Identify which cell holds the provided text, then report its (x, y) central coordinate. 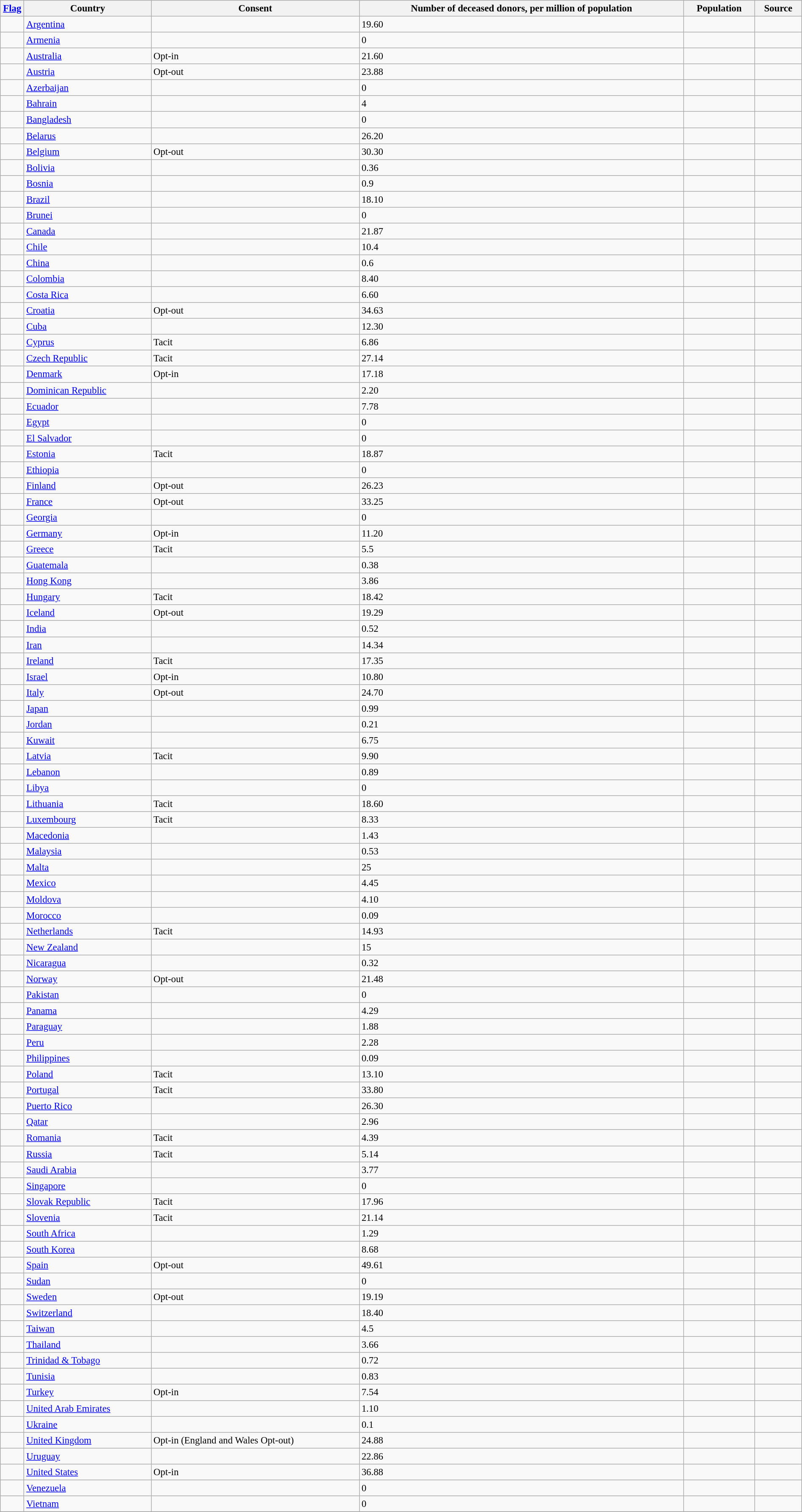
France (88, 501)
0.72 (521, 1361)
Bangladesh (88, 120)
Iceland (88, 613)
Lithuania (88, 804)
South Korea (88, 1249)
4.45 (521, 884)
Malaysia (88, 851)
6.75 (521, 740)
Canada (88, 231)
Argentina (88, 25)
Ireland (88, 661)
Source (778, 8)
0.32 (521, 963)
Greece (88, 549)
6.86 (521, 342)
3.86 (521, 581)
Spain (88, 1265)
Peru (88, 1043)
Brazil (88, 199)
11.20 (521, 534)
17.18 (521, 375)
26.30 (521, 1106)
Taiwan (88, 1329)
24.88 (521, 1440)
33.80 (521, 1090)
New Zealand (88, 947)
Finland (88, 486)
Belarus (88, 136)
30.30 (521, 151)
United Arab Emirates (88, 1408)
Italy (88, 692)
0.6 (521, 263)
5.14 (521, 1154)
Kuwait (88, 740)
7.54 (521, 1393)
17.96 (521, 1201)
14.93 (521, 931)
13.10 (521, 1074)
4.39 (521, 1138)
Slovenia (88, 1217)
Morocco (88, 915)
Consent (255, 8)
Dominican Republic (88, 390)
0.21 (521, 724)
1.43 (521, 836)
21.48 (521, 979)
0.1 (521, 1424)
Guatemala (88, 565)
Puerto Rico (88, 1106)
34.63 (521, 311)
Bahrain (88, 104)
17.35 (521, 661)
26.20 (521, 136)
Georgia (88, 518)
China (88, 263)
18.42 (521, 597)
27.14 (521, 358)
2.28 (521, 1043)
0.9 (521, 183)
25 (521, 868)
Malta (88, 868)
Norway (88, 979)
Macedonia (88, 836)
1.10 (521, 1408)
Cyprus (88, 342)
Estonia (88, 454)
6.60 (521, 295)
Ethiopia (88, 470)
Number of deceased donors, per million of population (521, 8)
Moldova (88, 899)
Colombia (88, 279)
0.89 (521, 772)
Country (88, 8)
Cuba (88, 327)
Uruguay (88, 1456)
9.90 (521, 756)
Mexico (88, 884)
Czech Republic (88, 358)
18.40 (521, 1313)
19.29 (521, 613)
Armenia (88, 40)
Hungary (88, 597)
United Kingdom (88, 1440)
Belgium (88, 151)
Opt-in (England and Wales Opt-out) (255, 1440)
33.25 (521, 501)
Costa Rica (88, 295)
1.88 (521, 1027)
18.10 (521, 199)
Romania (88, 1138)
14.34 (521, 645)
Netherlands (88, 931)
Brunei (88, 215)
22.86 (521, 1456)
Switzerland (88, 1313)
Thailand (88, 1345)
Slovak Republic (88, 1201)
4.10 (521, 899)
18.87 (521, 454)
Australia (88, 56)
2.96 (521, 1122)
Pakistan (88, 995)
Flag (12, 8)
Denmark (88, 375)
18.60 (521, 804)
Russia (88, 1154)
24.70 (521, 692)
Latvia (88, 756)
21.14 (521, 1217)
Poland (88, 1074)
Singapore (88, 1186)
10.80 (521, 677)
12.30 (521, 327)
Qatar (88, 1122)
1.29 (521, 1234)
5.5 (521, 549)
Azerbaijan (88, 88)
Iran (88, 645)
Chile (88, 247)
10.4 (521, 247)
Germany (88, 534)
21.60 (521, 56)
Venezuela (88, 1488)
Saudi Arabia (88, 1170)
Trinidad & Tobago (88, 1361)
Ecuador (88, 406)
4.5 (521, 1329)
Philippines (88, 1058)
Portugal (88, 1090)
4.29 (521, 1011)
Bolivia (88, 168)
South Africa (88, 1234)
2.20 (521, 390)
0.53 (521, 851)
0.38 (521, 565)
49.61 (521, 1265)
Jordan (88, 724)
0.36 (521, 168)
India (88, 629)
Ukraine (88, 1424)
23.88 (521, 72)
Bosnia (88, 183)
Panama (88, 1011)
19.60 (521, 25)
Egypt (88, 422)
19.19 (521, 1297)
Sweden (88, 1297)
26.23 (521, 486)
7.78 (521, 406)
Japan (88, 708)
Vietnam (88, 1504)
0.99 (521, 708)
Tunisia (88, 1377)
Paraguay (88, 1027)
Hong Kong (88, 581)
8.33 (521, 820)
0.83 (521, 1377)
United States (88, 1472)
Nicaragua (88, 963)
21.87 (521, 231)
8.68 (521, 1249)
Lebanon (88, 772)
Sudan (88, 1281)
Israel (88, 677)
Population (719, 8)
15 (521, 947)
0.52 (521, 629)
Austria (88, 72)
4 (521, 104)
3.66 (521, 1345)
3.77 (521, 1170)
El Salvador (88, 438)
Luxembourg (88, 820)
36.88 (521, 1472)
Croatia (88, 311)
Libya (88, 788)
8.40 (521, 279)
Turkey (88, 1393)
